Pinpoint the cell where the given text exists, returning its [x, y] midpoint coordinate. 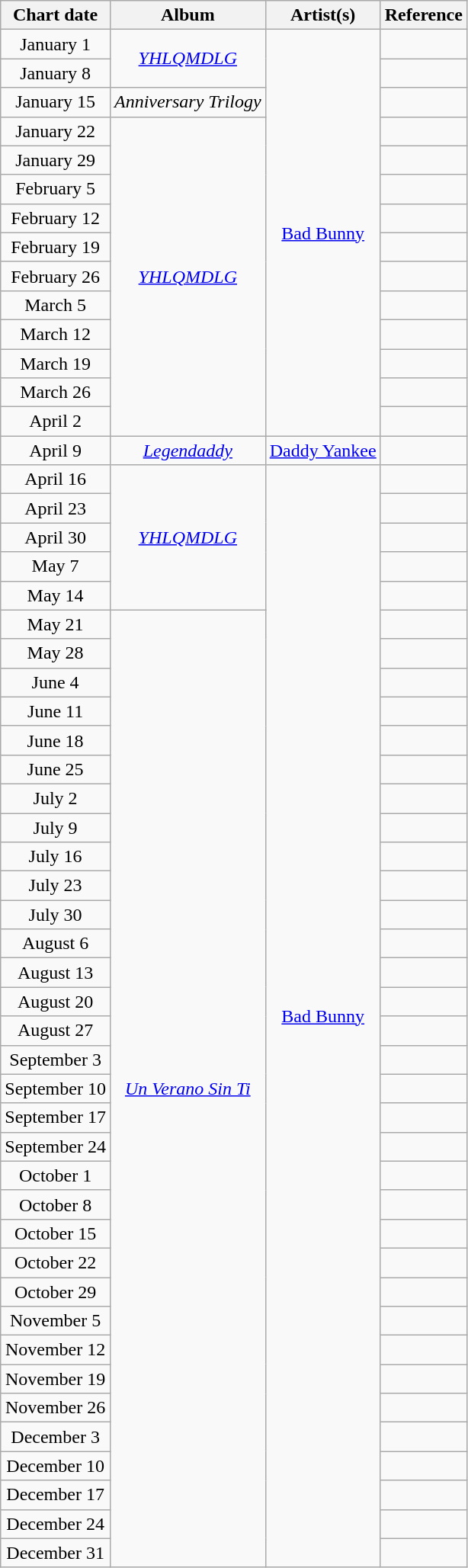
Daddy Yankee [323, 451]
September 3 [56, 1060]
February 12 [56, 218]
February 19 [56, 247]
July 9 [56, 827]
July 30 [56, 915]
January 8 [56, 73]
April 30 [56, 537]
August 20 [56, 1002]
January 15 [56, 102]
Legendaddy [188, 451]
March 5 [56, 305]
October 1 [56, 1175]
March 26 [56, 393]
August 13 [56, 973]
December 24 [56, 1524]
December 10 [56, 1466]
May 14 [56, 595]
August 6 [56, 944]
Un Verano Sin Ti [188, 1089]
July 2 [56, 798]
April 16 [56, 479]
June 18 [56, 740]
April 9 [56, 451]
May 7 [56, 566]
July 16 [56, 857]
August 27 [56, 1031]
November 12 [56, 1350]
Anniversary Trilogy [188, 102]
April 2 [56, 422]
March 19 [56, 364]
June 11 [56, 711]
September 17 [56, 1117]
September 10 [56, 1089]
Album [188, 15]
October 8 [56, 1204]
March 12 [56, 334]
Chart date [56, 15]
January 1 [56, 44]
February 26 [56, 276]
December 17 [56, 1495]
Reference [424, 15]
April 23 [56, 508]
October 22 [56, 1262]
October 15 [56, 1233]
January 22 [56, 131]
May 21 [56, 624]
June 4 [56, 682]
December 31 [56, 1553]
December 3 [56, 1437]
July 23 [56, 886]
June 25 [56, 769]
November 19 [56, 1379]
Artist(s) [323, 15]
November 5 [56, 1321]
October 29 [56, 1292]
May 28 [56, 653]
February 5 [56, 189]
November 26 [56, 1408]
January 29 [56, 160]
September 24 [56, 1146]
